Identify which cell holds the provided text, then report its (x, y) central coordinate. 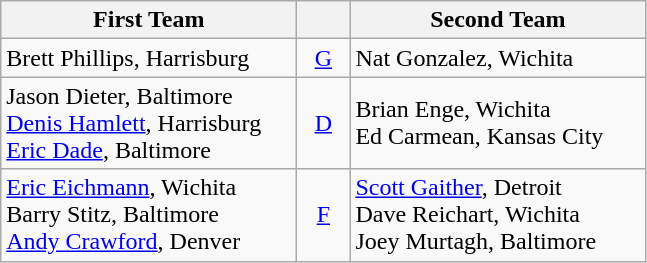
Brett Phillips, Harrisburg (149, 58)
Jason Dieter, BaltimoreDenis Hamlett, HarrisburgEric Dade, Baltimore (149, 123)
D (324, 123)
Scott Gaither, DetroitDave Reichart, WichitaJoey Murtagh, Baltimore (498, 215)
F (324, 215)
Second Team (498, 20)
G (324, 58)
Eric Eichmann, WichitaBarry Stitz, BaltimoreAndy Crawford, Denver (149, 215)
Nat Gonzalez, Wichita (498, 58)
First Team (149, 20)
Brian Enge, WichitaEd Carmean, Kansas City (498, 123)
